Return (x, y) of the center of cell containing provided text 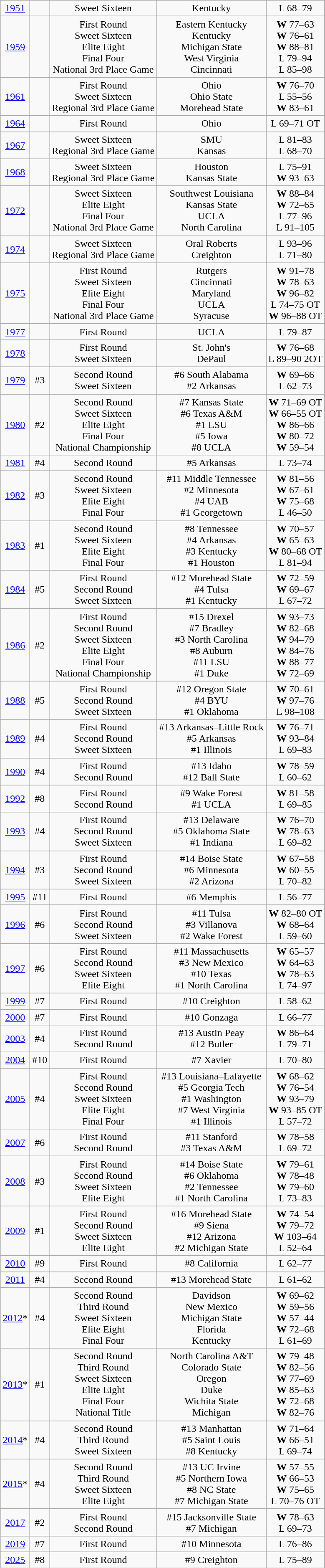
W 78–63L 69–73 (295, 1522)
W 78–58L 69–72 (295, 1142)
2004 (15, 1060)
L 76–86 (295, 1544)
1981 (15, 463)
L 70–80 (295, 1060)
#10 Minnesota (212, 1544)
Sweet SixteenElite EightFinal FourNational 3rd Place Game (103, 210)
1964 (15, 124)
#10 Creighton (212, 1001)
#10 Gonzaga (212, 1017)
W 71–69 OTW 66–55 OTW 86–66W 80–72W 59–54 (295, 425)
1996 (15, 924)
W 86–64L 79–71 (295, 1039)
W 79–61W 78–48W 79–60L 73–83 (295, 1181)
2015* (15, 1484)
L 93–96L 71–80 (295, 249)
L 58–62 (295, 1001)
1995 (15, 897)
#5 Arkansas (212, 463)
1990 (15, 772)
1977 (15, 332)
1986 (15, 645)
2011 (15, 1279)
#11 Tulsa#3 Villanova#2 Wake Forest (212, 924)
1978 (15, 353)
#13 UC Irvine#5 Northern Iowa#8 NC State#7 Michigan State (212, 1484)
L 66–77 (295, 1017)
#14 Boise State#6 Minnesota#2 Arizona (212, 870)
First RoundSecond RoundSweet SixteenElite EightFinal Four (103, 1099)
SMUKansas (212, 145)
#13 Morehead State (212, 1279)
L 62–77 (295, 1264)
W 72–59W 69–67L 67–72 (295, 590)
#10 (40, 1060)
Kentucky (212, 8)
#13 Arkansas–Little Rock#5 Arkansas#1 Illinois (212, 739)
1994 (15, 870)
W 76–70L 55–56W 83–61 (295, 96)
#16 Morehead State#9 Siena#12 Arizona#2 Michigan State (212, 1231)
L 75–91W 93–63 (295, 172)
2005 (15, 1099)
#13 Manhattan#5 Saint Louis#8 Kentucky (212, 1440)
1988 (15, 700)
Second RoundThird RoundSweet Sixteen Elite Eight Final Four National Title (103, 1385)
#11 Massachusetts#3 New Mexico#10 Texas#1 North Carolina (212, 968)
1967 (15, 145)
#13 Idaho#12 Ball State (212, 772)
2025 (15, 1560)
L 61–62 (295, 1279)
2007 (15, 1142)
2017 (15, 1522)
First RoundSweet SixteenRegional 3rd Place Game (103, 96)
1989 (15, 739)
W 69–62 W 59–56 W 57–44 W 72–68 L 61–69 (295, 1318)
Ohio (212, 124)
1997 (15, 968)
Second RoundThird RoundSweet SixteenElite Eight (103, 1484)
#8 Tennessee#4 Arkansas#3 Kentucky#1 Houston (212, 545)
#13 Austin Peay#12 Butler (212, 1039)
W 76–71W 93–84L 69–83 (295, 739)
#13 Delaware#5 Oklahoma State#1 Indiana (212, 831)
L 69–71 OT (295, 124)
HoustonKansas State (212, 172)
1983 (15, 545)
W 77–63W 76–61W 88–81L 79–94L 85–98 (295, 47)
W 69–66L 62–73 (295, 380)
2012* (15, 1318)
#14 Boise State#6 Oklahoma#2 Tennessee#1 North Carolina (212, 1181)
#8 California (212, 1264)
W 79–48 W 82–56 W 77–69 W 85–63 W 72–68 W 82–76 (295, 1385)
1993 (15, 831)
#11 Middle Tennessee#2 Minnesota#4 UAB#1 Georgetown (212, 496)
1999 (15, 1001)
RutgersCincinnatiMarylandUCLASyracuse (212, 293)
Second RoundSweet SixteenElite EightFinal FourNational Championship (103, 425)
W 82–80 OTW 68–64L 59–60 (295, 924)
W 78–59L 60–62 (295, 772)
#11 (40, 897)
L 75–89 (295, 1560)
W 76–68L 89–90 2OT (295, 353)
#15 Drexel#7 Bradley#3 North Carolina#8 Auburn#11 LSU#1 Duke (212, 645)
#6 South Alabama#2 Arkansas (212, 380)
Southwest LouisianaKansas StateUCLANorth Carolina (212, 210)
St. John'sDePaul (212, 353)
#11 Stanford#3 Texas A&M (212, 1142)
W 57–55 W 66–53 W 75–65 L 70–76 OT (295, 1484)
W 91–78W 78–63W 96–82L 74–75 OTW 96–88 OT (295, 293)
W 93–73W 82–68W 94–79W 84–76W 88–77W 72–69 (295, 645)
2014* (15, 1440)
Oral RobertsCreighton (212, 249)
Second RoundThird RoundSweet Sixteen (103, 1440)
W 74–54W 79–72W 103–64L 52–64 (295, 1231)
L 73–74 (295, 463)
#7 Xavier (212, 1060)
First RoundSweet Sixteen (103, 353)
2009 (15, 1231)
Eastern KentuckyKentuckyMichigan StateWest VirginiaCincinnati (212, 47)
1974 (15, 249)
2010 (15, 1264)
#13 Louisiana–Lafayette#5 Georgia Tech#1 Washington#7 West Virginia#1 Illinois (212, 1099)
UCLA (212, 332)
1979 (15, 380)
Second RoundThird RoundSweet Sixteen Elite Eight Final Four (103, 1318)
L 56–77 (295, 897)
W 65–57W 64–63W 78–63L 74–97 (295, 968)
W 88–84W 72–65L 77–96L 91–105 (295, 210)
1975 (15, 293)
#9 Wake Forest#1 UCLA (212, 798)
W 81–58L 69–85 (295, 798)
#7 Kansas State#6 Texas A&M#1 LSU#5 Iowa#8 UCLA (212, 425)
L 79–87 (295, 332)
1968 (15, 172)
1972 (15, 210)
L 81–83L 68–70 (295, 145)
1951 (15, 8)
#6 Memphis (212, 897)
W 67–58W 60–55L 70–82 (295, 870)
Second RoundSweet Sixteen (103, 380)
Davidson New MexicoMichigan StateFloridaKentucky (212, 1318)
1961 (15, 96)
2003 (15, 1039)
L 68–79 (295, 8)
#9 (40, 1264)
First RoundSecond RoundSweet SixteenElite EightFinal FourNational Championship (103, 645)
1984 (15, 590)
1980 (15, 425)
W 70–57W 65–63W 80–68 OTL 81–94 (295, 545)
2019 (15, 1544)
Sweet Sixteen (103, 8)
#12 Morehead State#4 Tulsa#1 Kentucky (212, 590)
2008 (15, 1181)
W 81–56W 67–61W 75–68L 46–50 (295, 496)
#12 Oregon State#4 BYU#1 Oklahoma (212, 700)
W 68–62W 76–54W 93–79W 93–85 OTL 57–72 (295, 1099)
#15 Jacksonville State#7 Michigan (212, 1522)
1959 (15, 47)
W 76–70W 78–63L 69–82 (295, 831)
1992 (15, 798)
1982 (15, 496)
W 71–64 W 66–51 L 69–74 (295, 1440)
#9 Creighton (212, 1560)
2013* (15, 1385)
W 70–61W 97–76L 98–108 (295, 700)
2000 (15, 1017)
OhioOhio StateMorehead State (212, 96)
North Carolina A&T Colorado StateOregonDukeWichita StateMichigan (212, 1385)
